Extract the [x, y] coordinate from the center of the cell holding the provided text.  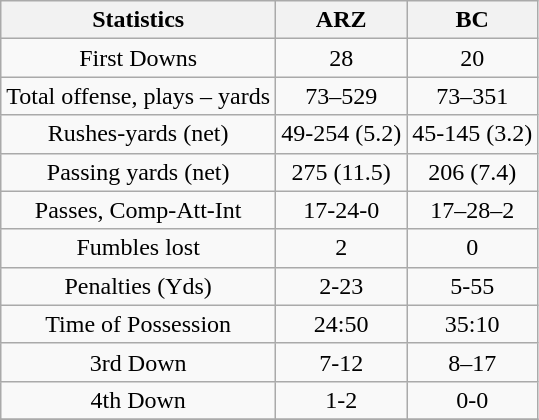
17–28–2 [472, 210]
4th Down [138, 400]
Fumbles lost [138, 248]
49-254 (5.2) [342, 134]
20 [472, 58]
0 [472, 248]
Time of Possession [138, 324]
73–351 [472, 96]
3rd Down [138, 362]
206 (7.4) [472, 172]
275 (11.5) [342, 172]
45-145 (3.2) [472, 134]
ARZ [342, 20]
0-0 [472, 400]
28 [342, 58]
Rushes-yards (net) [138, 134]
First Downs [138, 58]
Penalties (Yds) [138, 286]
BC [472, 20]
35:10 [472, 324]
73–529 [342, 96]
5-55 [472, 286]
Statistics [138, 20]
Passing yards (net) [138, 172]
Passes, Comp-Att-Int [138, 210]
2 [342, 248]
17-24-0 [342, 210]
2-23 [342, 286]
Total offense, plays – yards [138, 96]
8–17 [472, 362]
1-2 [342, 400]
24:50 [342, 324]
7-12 [342, 362]
